Determine the (x, y) coordinate at the center of the cell enclosing the given text.  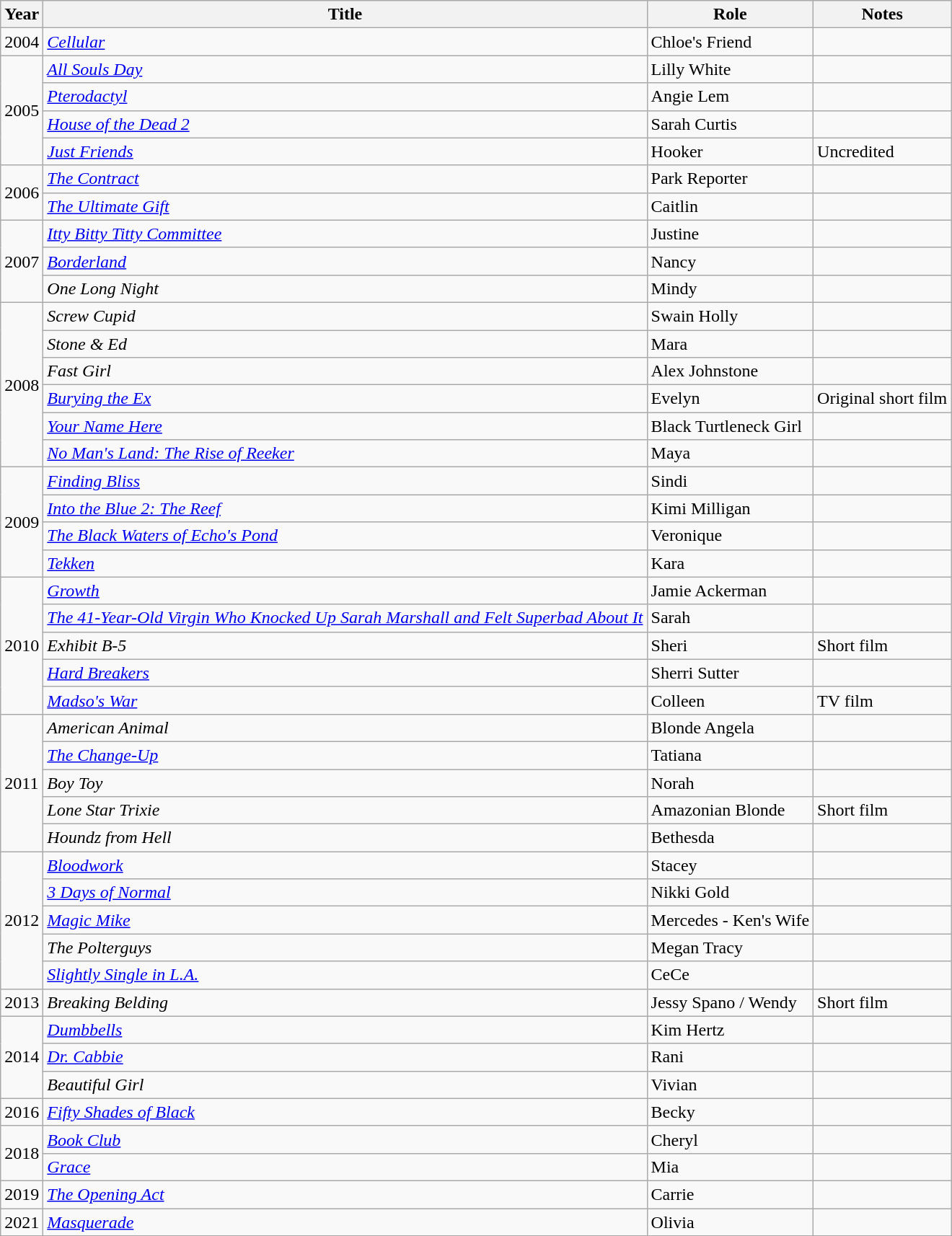
The Opening Act (345, 1194)
Title (345, 14)
Becky (730, 1112)
Stone & Ed (345, 344)
2004 (22, 42)
Stacey (730, 865)
The 41-Year-Old Virgin Who Knocked Up Sarah Marshall and Felt Superbad About It (345, 618)
TV film (883, 700)
2010 (22, 645)
Jamie Ackerman (730, 591)
Bethesda (730, 838)
Original short film (883, 399)
Finding Bliss (345, 481)
American Animal (345, 728)
Masquerade (345, 1222)
2009 (22, 522)
Cheryl (730, 1139)
Madso's War (345, 700)
Mindy (730, 288)
Grace (345, 1167)
Nikki Gold (730, 893)
Kara (730, 563)
Evelyn (730, 399)
Hooker (730, 151)
Swain Holly (730, 316)
Park Reporter (730, 179)
Into the Blue 2: The Reef (345, 508)
2008 (22, 384)
2019 (22, 1194)
Hard Breakers (345, 673)
Megan Tracy (730, 948)
Sherri Sutter (730, 673)
No Man's Land: The Rise of Reeker (345, 454)
Colleen (730, 700)
Book Club (345, 1139)
Pterodactyl (345, 97)
Blonde Angela (730, 728)
Role (730, 14)
Your Name Here (345, 426)
Lilly White (730, 69)
One Long Night (345, 288)
Sindi (730, 481)
Sarah Curtis (730, 124)
The Ultimate Gift (345, 206)
Dr. Cabbie (345, 1057)
Beautiful Girl (345, 1085)
Amazonian Blonde (730, 811)
The Change-Up (345, 755)
Nancy (730, 261)
Caitlin (730, 206)
2011 (22, 782)
Kimi Milligan (730, 508)
Tekken (345, 563)
The Polterguys (345, 948)
Boy Toy (345, 782)
Vivian (730, 1085)
Sheri (730, 645)
Sarah (730, 618)
2018 (22, 1153)
Black Turtleneck Girl (730, 426)
Chloe's Friend (730, 42)
Itty Bitty Titty Committee (345, 234)
Cellular (345, 42)
2012 (22, 920)
Year (22, 14)
Carrie (730, 1194)
2014 (22, 1057)
CeCe (730, 975)
Mia (730, 1167)
Slightly Single in L.A. (345, 975)
Dumbbells (345, 1030)
Olivia (730, 1222)
Magic Mike (345, 920)
Bloodwork (345, 865)
Fifty Shades of Black (345, 1112)
2006 (22, 193)
Fast Girl (345, 371)
Growth (345, 591)
Norah (730, 782)
The Black Waters of Echo's Pond (345, 536)
Uncredited (883, 151)
The Contract (345, 179)
2016 (22, 1112)
Jessy Spano / Wendy (730, 1002)
2005 (22, 110)
Angie Lem (730, 97)
Exhibit B-5 (345, 645)
Breaking Belding (345, 1002)
Screw Cupid (345, 316)
All Souls Day (345, 69)
Veronique (730, 536)
Rani (730, 1057)
Justine (730, 234)
Lone Star Trixie (345, 811)
Burying the Ex (345, 399)
Tatiana (730, 755)
Notes (883, 14)
Houndz from Hell (345, 838)
2013 (22, 1002)
Maya (730, 454)
3 Days of Normal (345, 893)
Kim Hertz (730, 1030)
House of the Dead 2 (345, 124)
Alex Johnstone (730, 371)
Just Friends (345, 151)
2007 (22, 261)
Mercedes - Ken's Wife (730, 920)
Borderland (345, 261)
Mara (730, 344)
2021 (22, 1222)
